Detect which cell encompasses the target text, then output its [x, y] center coordinate. 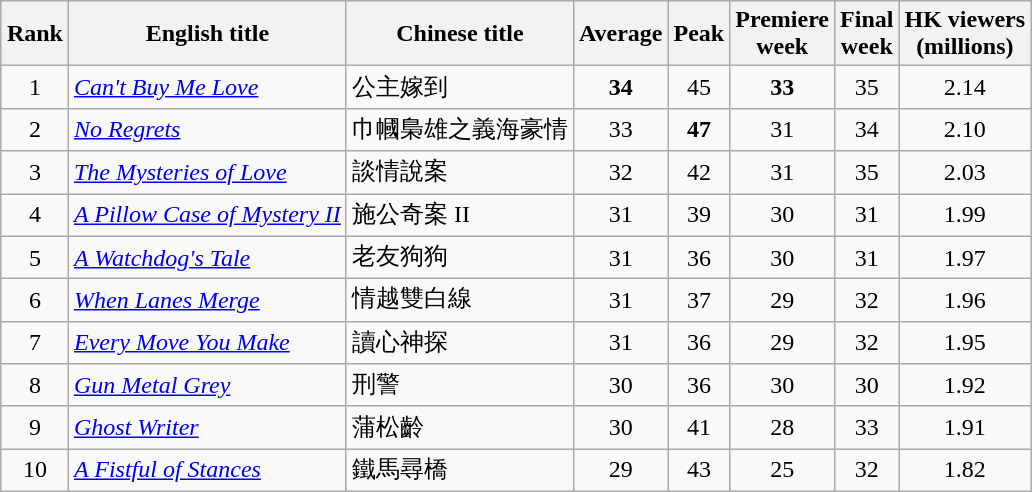
1.92 [965, 386]
37 [699, 300]
9 [34, 428]
HK viewers(millions) [965, 34]
1.96 [965, 300]
4 [34, 216]
28 [782, 428]
2 [34, 130]
Average [620, 34]
43 [699, 470]
47 [699, 130]
讀心神探 [460, 342]
45 [699, 88]
施公奇案 II [460, 216]
The Mysteries of Love [207, 172]
Premiereweek [782, 34]
巾幗梟雄之義海豪情 [460, 130]
2.03 [965, 172]
English title [207, 34]
25 [782, 470]
Ghost Writer [207, 428]
1.91 [965, 428]
1.97 [965, 258]
1.99 [965, 216]
蒲松齡 [460, 428]
7 [34, 342]
Chinese title [460, 34]
A Pillow Case of Mystery II [207, 216]
鐵馬尋橋 [460, 470]
3 [34, 172]
刑警 [460, 386]
5 [34, 258]
Gun Metal Grey [207, 386]
公主嫁到 [460, 88]
1.95 [965, 342]
2.10 [965, 130]
No Regrets [207, 130]
Rank [34, 34]
A Fistful of Stances [207, 470]
Every Move You Make [207, 342]
A Watchdog's Tale [207, 258]
1 [34, 88]
39 [699, 216]
Can't Buy Me Love [207, 88]
情越雙白線 [460, 300]
42 [699, 172]
2.14 [965, 88]
When Lanes Merge [207, 300]
10 [34, 470]
1.82 [965, 470]
老友狗狗 [460, 258]
41 [699, 428]
談情說案 [460, 172]
8 [34, 386]
6 [34, 300]
Finalweek [867, 34]
Peak [699, 34]
